Return the [x, y] coordinate for the center point of the cell that contains the specified text.  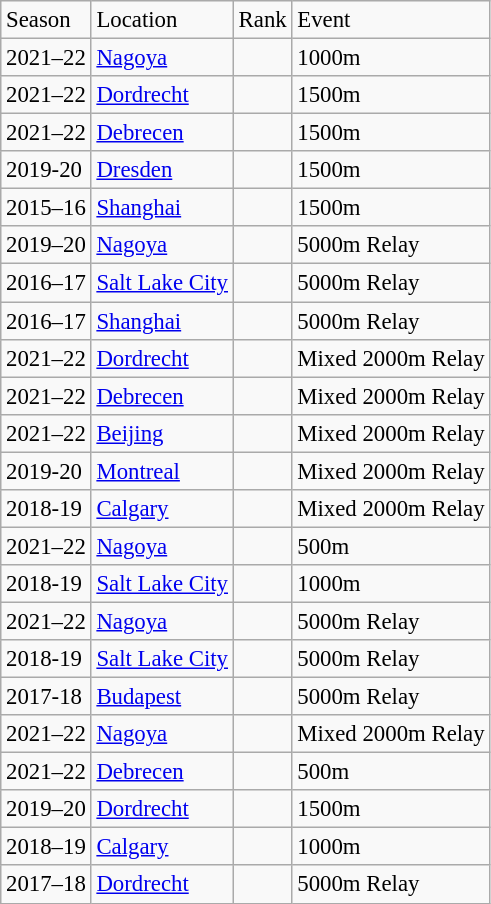
Location [162, 20]
Rank [262, 20]
Season [46, 20]
Budapest [162, 697]
2017–18 [46, 885]
Montreal [162, 471]
2015–16 [46, 208]
Beijing [162, 433]
Dresden [162, 170]
Event [391, 20]
2018–19 [46, 847]
2017-18 [46, 697]
